Locate the cell with the specified text and output its (X, Y) center coordinate. 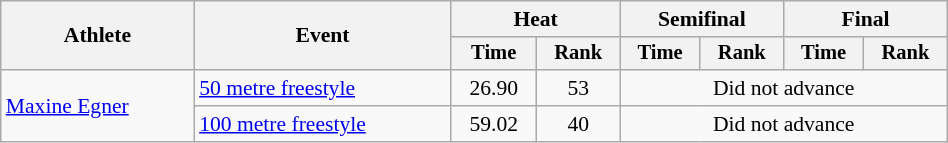
59.02 (494, 124)
40 (578, 124)
100 metre freestyle (322, 124)
Heat (536, 19)
50 metre freestyle (322, 88)
26.90 (494, 88)
53 (578, 88)
Athlete (98, 36)
Maxine Egner (98, 106)
Semifinal (702, 19)
Event (322, 36)
Final (866, 19)
